Detect which cell encompasses the target text, then output its [x, y] center coordinate. 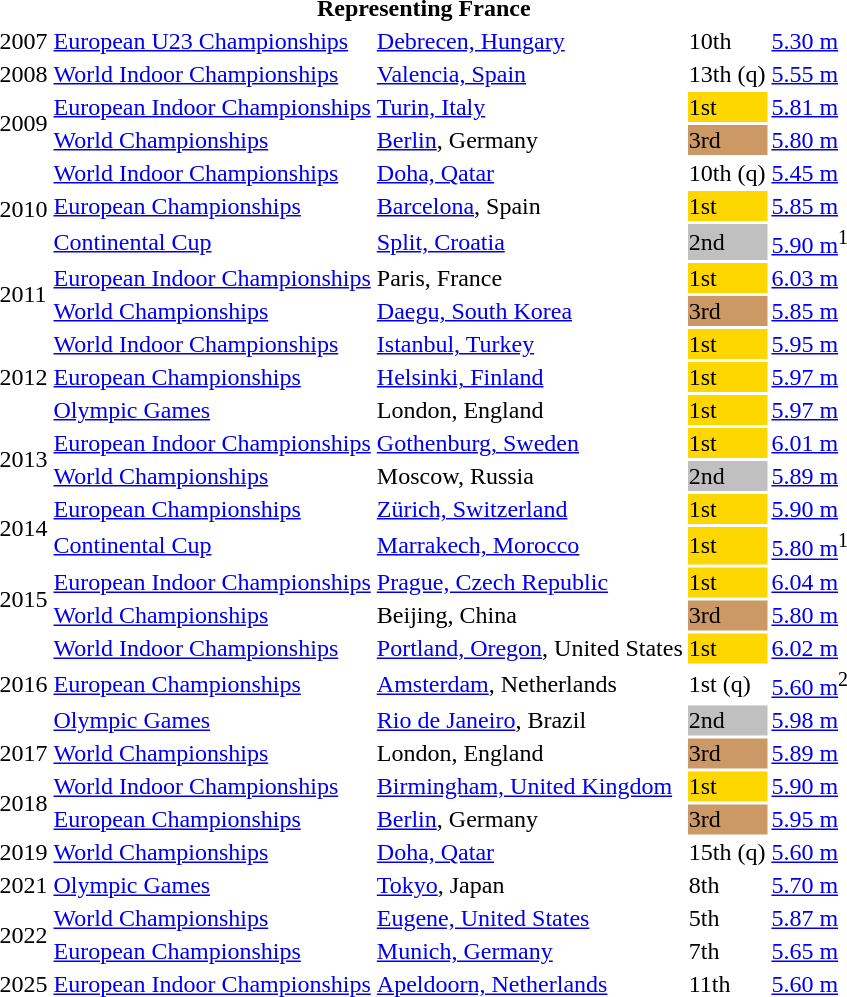
Split, Croatia [530, 242]
Birmingham, United Kingdom [530, 786]
Portland, Oregon, United States [530, 648]
Barcelona, Spain [530, 206]
Moscow, Russia [530, 476]
Rio de Janeiro, Brazil [530, 720]
15th (q) [727, 852]
7th [727, 951]
Beijing, China [530, 615]
1st (q) [727, 684]
Turin, Italy [530, 107]
10th [727, 41]
Prague, Czech Republic [530, 582]
Amsterdam, Netherlands [530, 684]
13th (q) [727, 74]
Valencia, Spain [530, 74]
Istanbul, Turkey [530, 344]
Tokyo, Japan [530, 885]
Gothenburg, Sweden [530, 443]
Daegu, South Korea [530, 311]
Munich, Germany [530, 951]
Marrakech, Morocco [530, 545]
Paris, France [530, 278]
European U23 Championships [212, 41]
10th (q) [727, 173]
Debrecen, Hungary [530, 41]
Helsinki, Finland [530, 377]
Zürich, Switzerland [530, 509]
8th [727, 885]
Eugene, United States [530, 918]
5th [727, 918]
